Search for the cell housing the specified text and yield its (x, y) center coordinate. 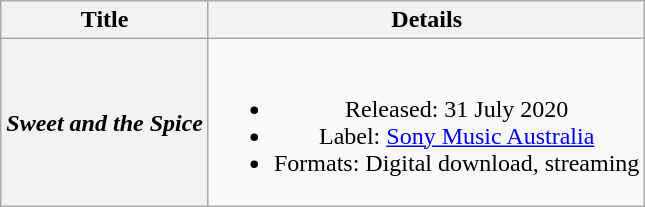
Released: 31 July 2020Label: Sony Music AustraliaFormats: Digital download, streaming (426, 122)
Details (426, 20)
Sweet and the Spice (105, 122)
Title (105, 20)
